Determine the [x, y] coordinate at the center of the cell enclosing the given text.  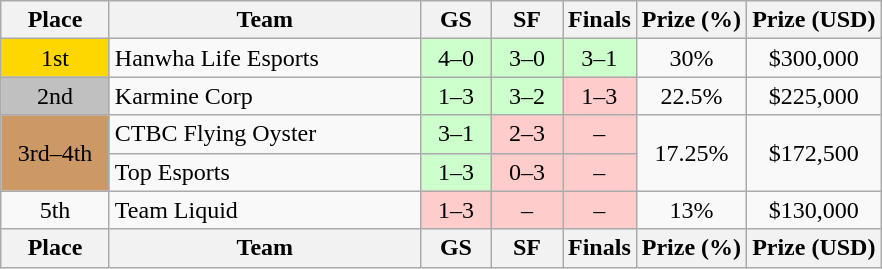
13% [691, 210]
0–3 [526, 172]
30% [691, 58]
Hanwha Life Esports [264, 58]
$130,000 [814, 210]
2nd [56, 96]
22.5% [691, 96]
CTBC Flying Oyster [264, 134]
$300,000 [814, 58]
17.25% [691, 153]
$172,500 [814, 153]
3–2 [526, 96]
Karmine Corp [264, 96]
Team Liquid [264, 210]
4–0 [456, 58]
3rd–4th [56, 153]
5th [56, 210]
$225,000 [814, 96]
1st [56, 58]
Top Esports [264, 172]
2–3 [526, 134]
3–0 [526, 58]
